For the text-containing cell, return its midpoint in [x, y] coordinate format. 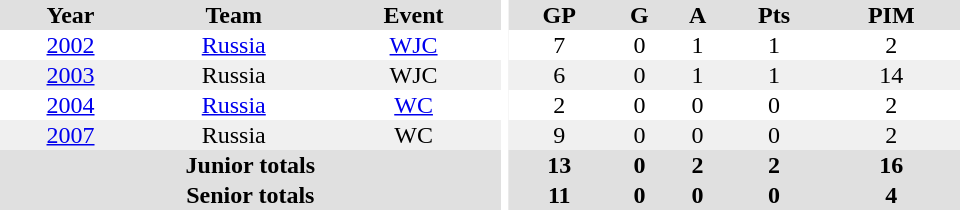
Junior totals [250, 165]
Event [413, 15]
Senior totals [250, 195]
GP [559, 15]
13 [559, 165]
A [697, 15]
4 [892, 195]
Year [70, 15]
2002 [70, 45]
PIM [892, 15]
Pts [774, 15]
16 [892, 165]
G [639, 15]
2003 [70, 75]
Team [234, 15]
7 [559, 45]
14 [892, 75]
11 [559, 195]
2004 [70, 105]
6 [559, 75]
9 [559, 135]
2007 [70, 135]
